Output the [x, y] coordinate of the center of the cell containing the given text.  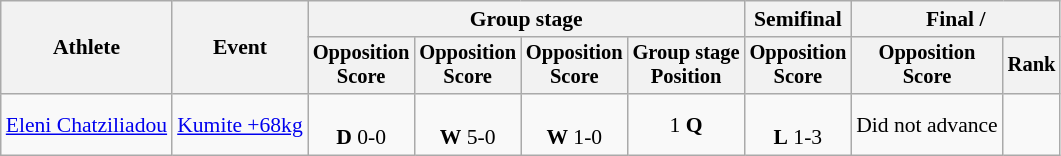
Kumite +68kg [240, 124]
L 1-3 [798, 124]
Athlete [86, 48]
Rank [1032, 66]
Did not advance [927, 124]
Event [240, 48]
D 0-0 [362, 124]
Group stage [526, 19]
Group stagePosition [686, 66]
1 Q [686, 124]
W 5-0 [468, 124]
W 1-0 [574, 124]
Semifinal [798, 19]
Eleni Chatziliadou [86, 124]
Final / [956, 19]
